Capture the cell that displays the provided text and extract its (X, Y) central coordinate. 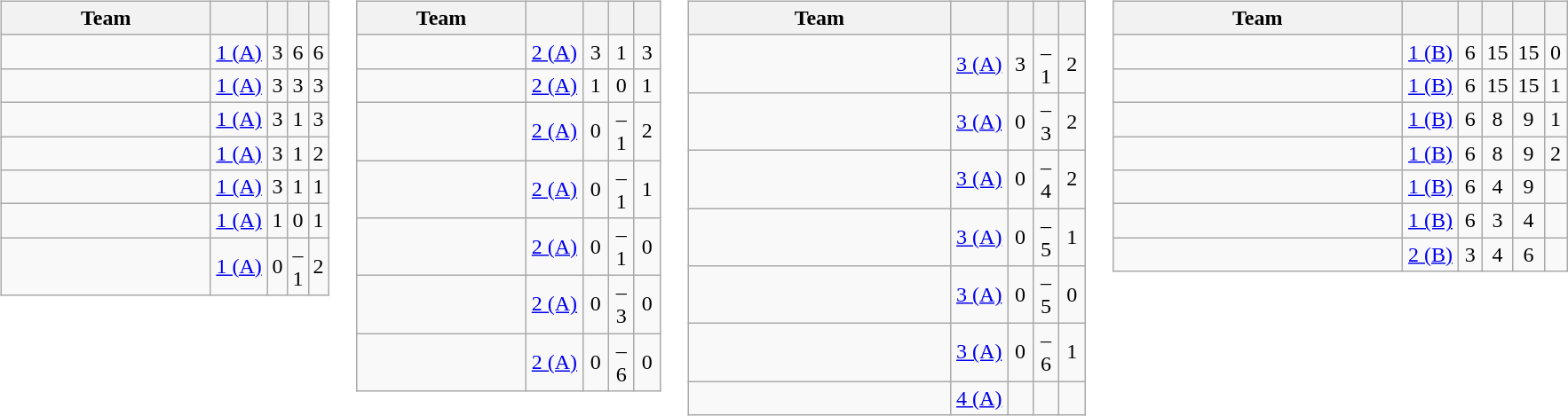
4 (A) (979, 398)
2 (B) (1430, 255)
–4 (1046, 179)
